From the cell containing the given text, extract its center point as (x, y) coordinate. 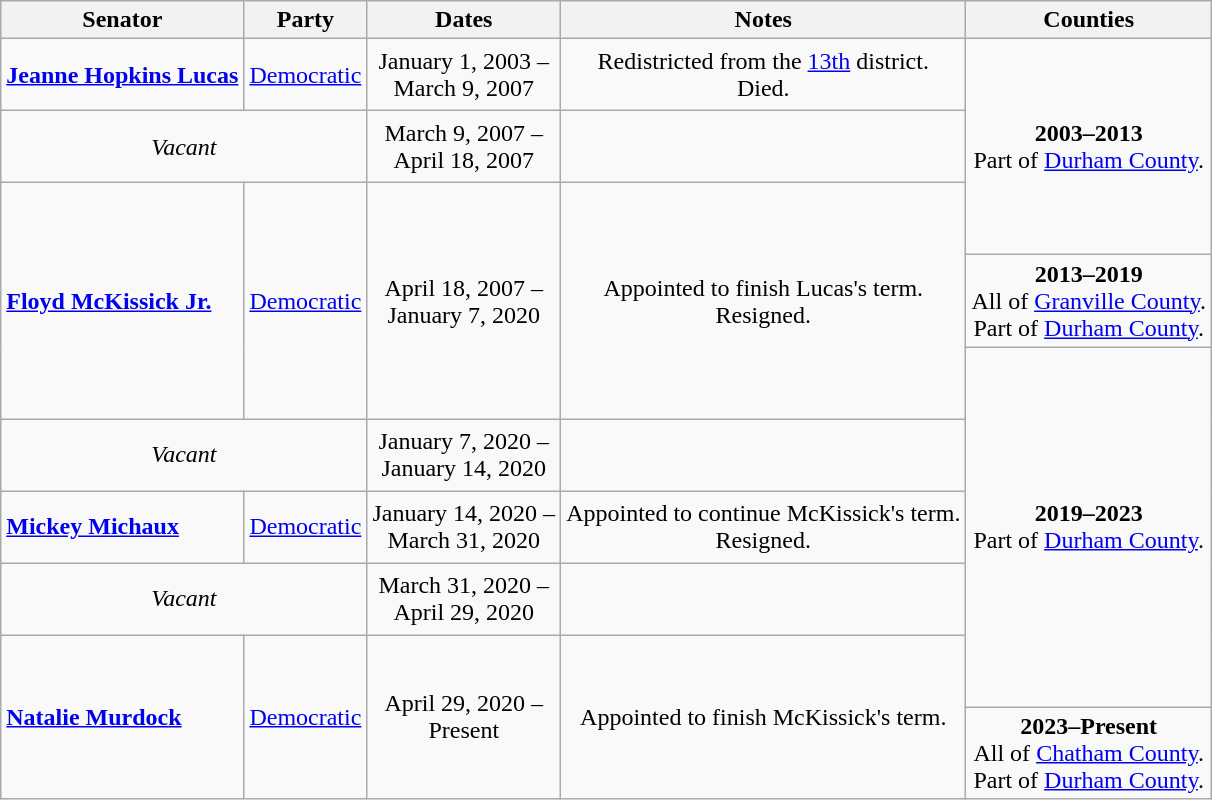
Jeanne Hopkins Lucas (122, 75)
April 18, 2007 – January 7, 2020 (464, 301)
Appointed to finish Lucas's term. Resigned. (764, 301)
2019–2023 Part of Durham County. (1088, 527)
Notes (764, 20)
2013–2019 All of Granville County. Part of Durham County. (1088, 301)
March 9, 2007 – April 18, 2007 (464, 147)
Floyd McKissick Jr. (122, 301)
Dates (464, 20)
Mickey Michaux (122, 527)
Party (306, 20)
Senator (122, 20)
Appointed to finish McKissick's term. (764, 717)
Redistricted from the 13th district. Died. (764, 75)
April 29, 2020 – Present (464, 717)
Appointed to continue McKissick's term. Resigned. (764, 527)
January 14, 2020 – March 31, 2020 (464, 527)
2023–PresentAll of Chatham County. Part of Durham County. (1088, 753)
January 1, 2003 – March 9, 2007 (464, 75)
Counties (1088, 20)
Natalie Murdock (122, 717)
January 7, 2020 – January 14, 2020 (464, 455)
2003–2013 Part of Durham County. (1088, 147)
March 31, 2020 – April 29, 2020 (464, 599)
